Extract the [x, y] coordinate from the center of the cell holding the provided text.  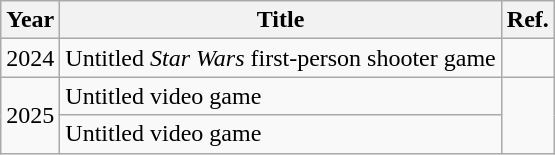
Title [280, 20]
2024 [30, 58]
2025 [30, 115]
Year [30, 20]
Untitled Star Wars first-person shooter game [280, 58]
Ref. [528, 20]
